Output the (x, y) coordinate of the center of the cell containing the given text.  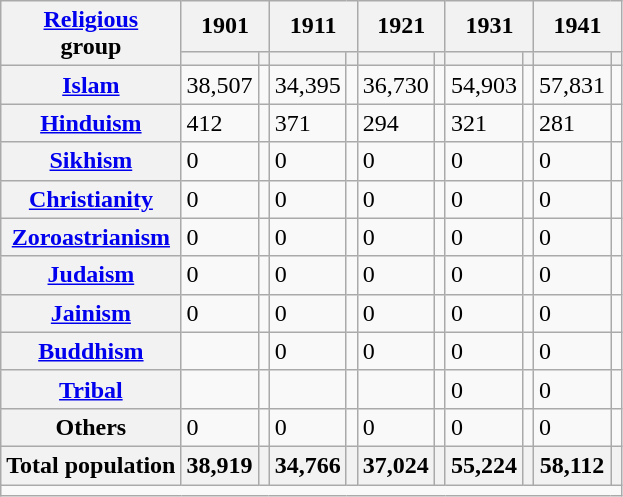
412 (220, 123)
1921 (401, 26)
Sikhism (91, 161)
Islam (91, 85)
294 (396, 123)
55,224 (484, 465)
Tribal (91, 389)
38,507 (220, 85)
371 (308, 123)
57,831 (572, 85)
Christianity (91, 199)
Others (91, 427)
1941 (578, 26)
1901 (225, 26)
34,395 (308, 85)
281 (572, 123)
36,730 (396, 85)
1911 (313, 26)
54,903 (484, 85)
Judaism (91, 275)
37,024 (396, 465)
Hinduism (91, 123)
Zoroastrianism (91, 237)
Total population (91, 465)
321 (484, 123)
Buddhism (91, 351)
Religiousgroup (91, 34)
Jainism (91, 313)
38,919 (220, 465)
34,766 (308, 465)
1931 (489, 26)
58,112 (572, 465)
